Search for the cell housing the specified text and yield its [x, y] center coordinate. 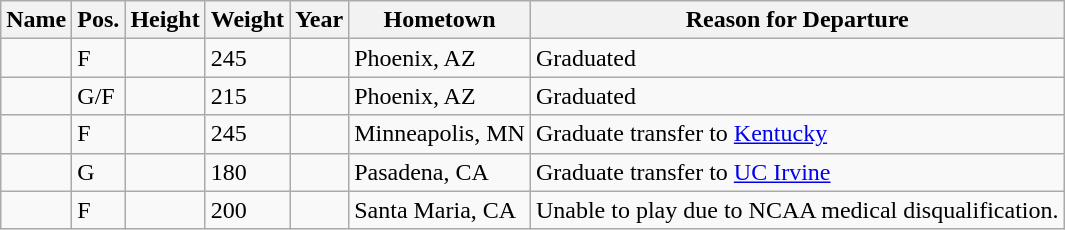
Year [320, 20]
G/F [98, 96]
215 [247, 96]
Weight [247, 20]
Graduate transfer to Kentucky [797, 134]
Santa Maria, CA [440, 210]
Hometown [440, 20]
Pasadena, CA [440, 172]
Graduate transfer to UC Irvine [797, 172]
Reason for Departure [797, 20]
Height [165, 20]
Pos. [98, 20]
Minneapolis, MN [440, 134]
Name [36, 20]
180 [247, 172]
Unable to play due to NCAA medical disqualification. [797, 210]
G [98, 172]
200 [247, 210]
